Return [X, Y] of the center of cell containing provided text 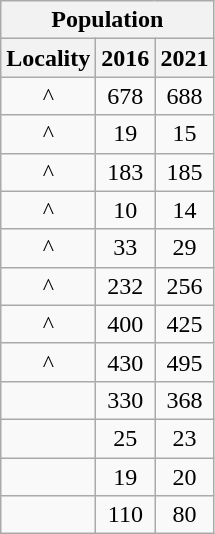
425 [184, 324]
232 [126, 286]
10 [126, 210]
330 [126, 400]
23 [184, 438]
110 [126, 515]
183 [126, 172]
20 [184, 477]
33 [126, 248]
430 [126, 362]
80 [184, 515]
185 [184, 172]
15 [184, 134]
495 [184, 362]
368 [184, 400]
2021 [184, 58]
400 [126, 324]
Locality [48, 58]
678 [126, 96]
688 [184, 96]
2016 [126, 58]
25 [126, 438]
14 [184, 210]
29 [184, 248]
Population [108, 20]
256 [184, 286]
